For the text-containing cell, return its midpoint in [x, y] coordinate format. 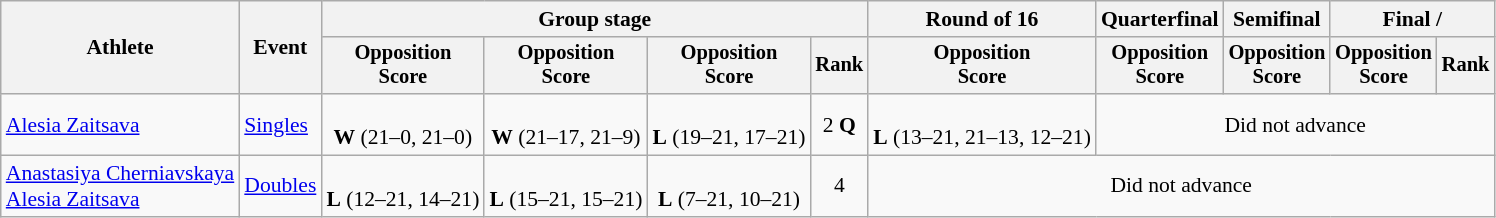
Quarterfinal [1160, 19]
Semifinal [1278, 19]
Anastasiya CherniavskayaAlesia Zaitsava [120, 186]
Event [280, 48]
Alesia Zaitsava [120, 124]
Doubles [280, 186]
Final / [1412, 19]
2 Q [840, 124]
L (13–21, 21–13, 12–21) [982, 124]
Singles [280, 124]
W (21–0, 21–0) [402, 124]
Athlete [120, 48]
W (21–17, 21–9) [566, 124]
4 [840, 186]
L (7–21, 10–21) [728, 186]
Group stage [594, 19]
Round of 16 [982, 19]
L (15–21, 15–21) [566, 186]
L (12–21, 14–21) [402, 186]
L (19–21, 17–21) [728, 124]
